Return the [X, Y] coordinate for the center point of the cell that contains the specified text.  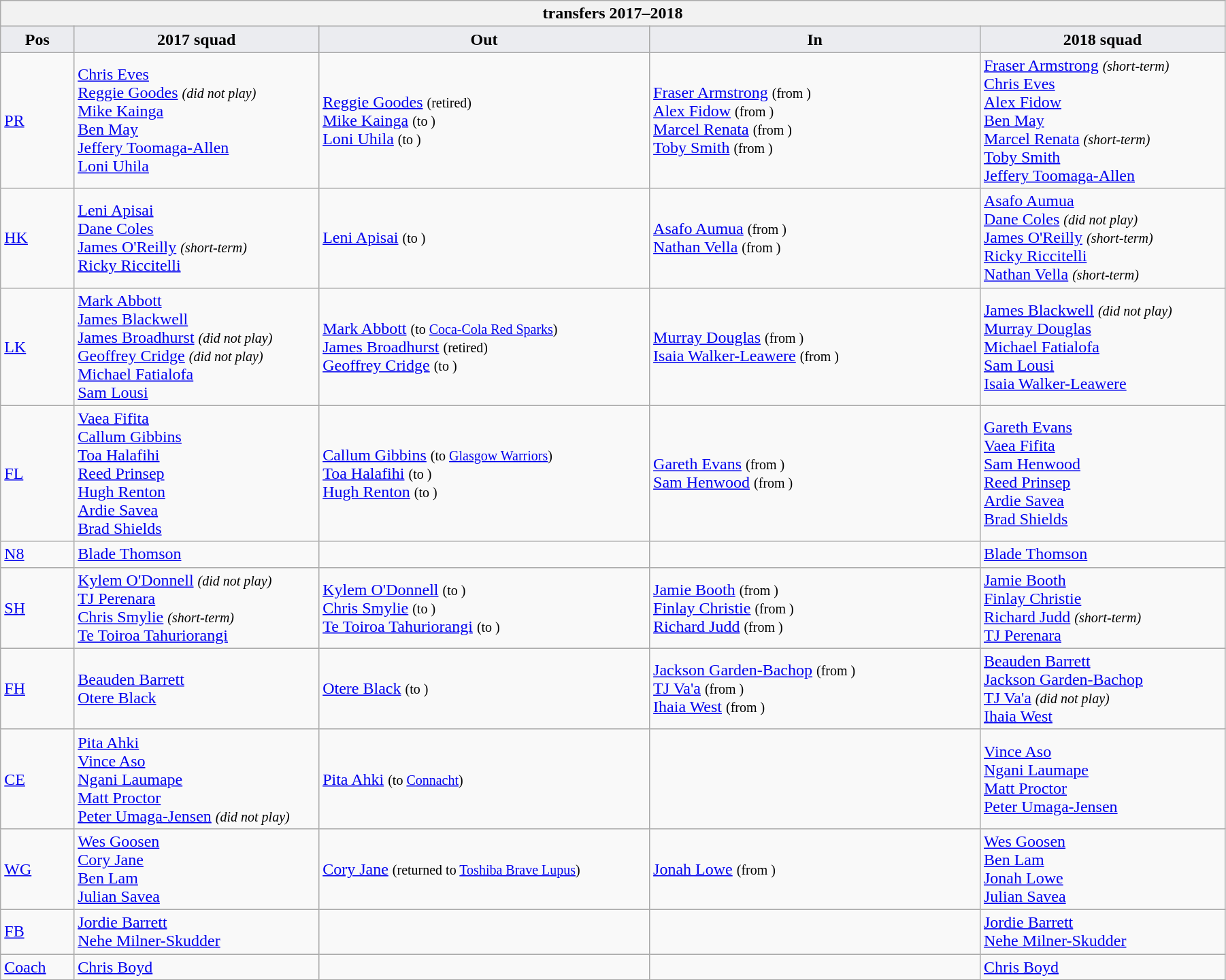
Asafo Aumua Dane Coles (did not play) James O'Reilly (short-term) Ricky Riccitelli Nathan Vella (short-term) [1102, 238]
Wes Goosen Cory Jane Ben Lam Julian Savea [197, 869]
Out [484, 39]
Murray Douglas (from ) Isaia Walker-Leawere (from ) [815, 347]
transfers 2017–2018 [613, 14]
Otere Black (to ) [484, 688]
Kylem O'Donnell (did not play) TJ Perenara Chris Smylie (short-term) Te Toiroa Tahuriorangi [197, 608]
LK [37, 347]
Asafo Aumua (from ) Nathan Vella (from ) [815, 238]
Callum Gibbins (to Glasgow Warriors) Toa Halafihi (to ) Hugh Renton (to ) [484, 473]
Beauden Barrett Jackson Garden-Bachop TJ Va'a (did not play) Ihaia West [1102, 688]
Jonah Lowe (from ) [815, 869]
Reggie Goodes (retired) Mike Kainga (to ) Loni Uhila (to ) [484, 120]
FH [37, 688]
HK [37, 238]
Wes Goosen Ben Lam Jonah Lowe Julian Savea [1102, 869]
Leni Apisai Dane Coles James O'Reilly (short-term) Ricky Riccitelli [197, 238]
CE [37, 779]
Coach [37, 966]
Pos [37, 39]
Chris Eves Reggie Goodes (did not play) Mike Kainga Ben May Jeffery Toomaga-Allen Loni Uhila [197, 120]
Mark Abbott (to Coca-Cola Red Sparks) James Broadhurst (retired) Geoffrey Cridge (to ) [484, 347]
Jamie Booth (from ) Finlay Christie (from ) Richard Judd (from ) [815, 608]
Kylem O'Donnell (to ) Chris Smylie (to ) Te Toiroa Tahuriorangi (to ) [484, 608]
FL [37, 473]
SH [37, 608]
PR [37, 120]
Pita Ahki (to Connacht) [484, 779]
Fraser Armstrong (short-term) Chris Eves Alex Fidow Ben May Marcel Renata (short-term) Toby Smith Jeffery Toomaga-Allen [1102, 120]
2018 squad [1102, 39]
Leni Apisai (to ) [484, 238]
N8 [37, 554]
Gareth Evans (from ) Sam Henwood (from ) [815, 473]
Vince Aso Ngani Laumape Matt Proctor Peter Umaga-Jensen [1102, 779]
Vaea Fifita Callum Gibbins Toa Halafihi Reed Prinsep Hugh Renton Ardie Savea Brad Shields [197, 473]
Jackson Garden-Bachop (from ) TJ Va'a (from ) Ihaia West (from ) [815, 688]
WG [37, 869]
Gareth Evans Vaea Fifita Sam Henwood Reed Prinsep Ardie Savea Brad Shields [1102, 473]
2017 squad [197, 39]
Jamie Booth Finlay Christie Richard Judd (short-term) TJ Perenara [1102, 608]
Cory Jane (returned to Toshiba Brave Lupus) [484, 869]
Beauden Barrett Otere Black [197, 688]
In [815, 39]
Pita Ahki Vince Aso Ngani Laumape Matt Proctor Peter Umaga-Jensen (did not play) [197, 779]
FB [37, 932]
Fraser Armstrong (from ) Alex Fidow (from ) Marcel Renata (from ) Toby Smith (from ) [815, 120]
Mark Abbott James Blackwell James Broadhurst (did not play) Geoffrey Cridge (did not play) Michael Fatialofa Sam Lousi [197, 347]
James Blackwell (did not play) Murray Douglas Michael Fatialofa Sam Lousi Isaia Walker-Leawere [1102, 347]
